Provide the [X, Y] coordinate of the cell's center where the given text is located.  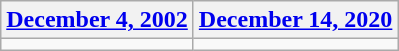
December 14, 2020 [296, 20]
December 4, 2002 [98, 20]
